Output the [X, Y] coordinate of the center of the cell containing the given text.  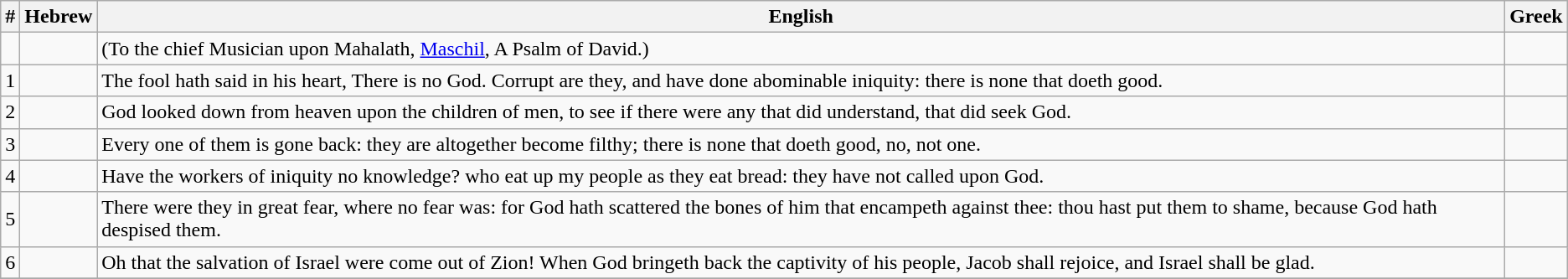
3 [10, 144]
Have the workers of iniquity no knowledge? who eat up my people as they eat bread: they have not called upon God. [801, 176]
English [801, 17]
# [10, 17]
6 [10, 262]
1 [10, 80]
5 [10, 220]
(To the chief Musician upon Mahalath, Maschil, A Psalm of David.) [801, 49]
Hebrew [59, 17]
2 [10, 112]
Greek [1536, 17]
God looked down from heaven upon the children of men, to see if there were any that did understand, that did seek God. [801, 112]
The fool hath said in his heart, There is no God. Corrupt are they, and have done abominable iniquity: there is none that doeth good. [801, 80]
Every one of them is gone back: they are altogether become filthy; there is none that doeth good, no, not one. [801, 144]
4 [10, 176]
